Return the (x, y) coordinate for the center point of the cell that contains the specified text.  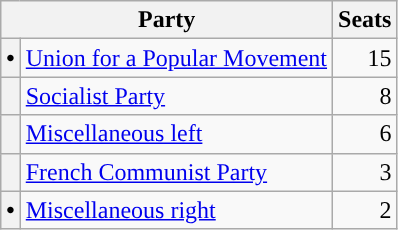
3 (365, 172)
Socialist Party (176, 96)
6 (365, 134)
15 (365, 58)
8 (365, 96)
French Communist Party (176, 172)
Miscellaneous left (176, 134)
Party (167, 20)
Union for a Popular Movement (176, 58)
Miscellaneous right (176, 210)
2 (365, 210)
Seats (365, 20)
